Pinpoint the cell where the given text exists, returning its [x, y] midpoint coordinate. 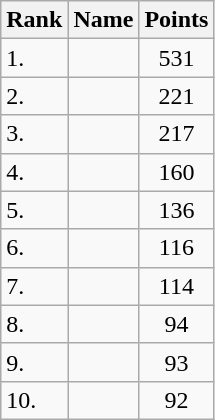
3. [34, 134]
Name [104, 20]
92 [176, 400]
116 [176, 248]
136 [176, 210]
217 [176, 134]
8. [34, 324]
4. [34, 172]
160 [176, 172]
221 [176, 96]
93 [176, 362]
5. [34, 210]
531 [176, 58]
7. [34, 286]
2. [34, 96]
114 [176, 286]
6. [34, 248]
94 [176, 324]
10. [34, 400]
Points [176, 20]
1. [34, 58]
Rank [34, 20]
9. [34, 362]
